Identify which cell holds the provided text, then report its [x, y] central coordinate. 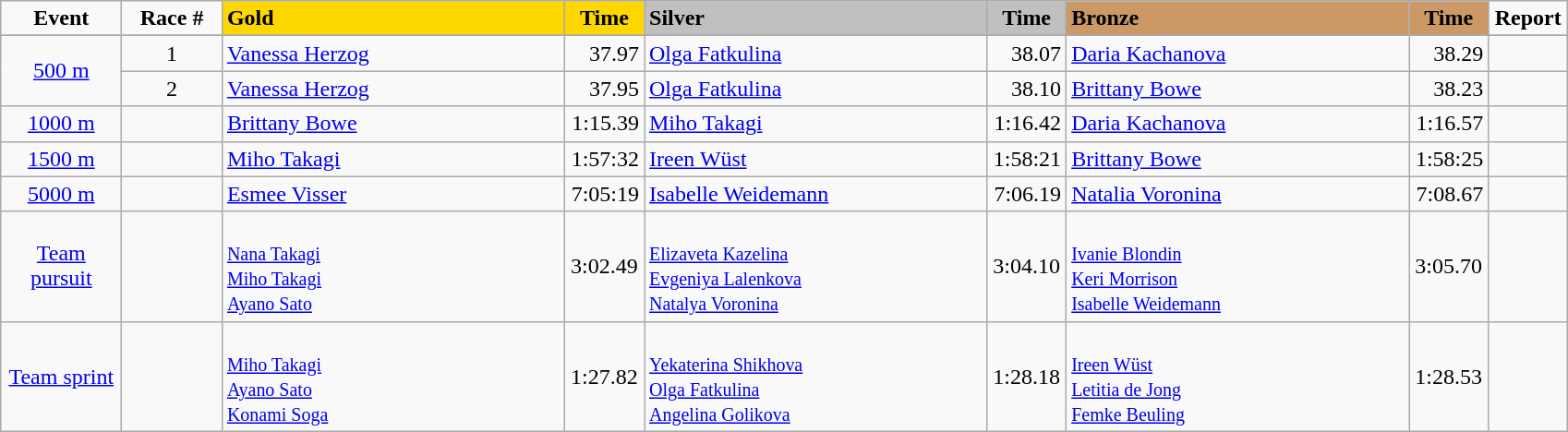
2 [172, 89]
1:16.57 [1449, 124]
1:57:32 [604, 159]
Miho TakagiAyano SatoKonami Soga [393, 377]
38.10 [1027, 89]
7:06.19 [1027, 194]
Ivanie BlondinKeri MorrisonIsabelle Weidemann [1237, 266]
3:02.49 [604, 266]
37.95 [604, 89]
Race # [172, 18]
Elizaveta KazelinaEvgeniya LalenkovaNatalya Voronina [816, 266]
Bronze [1237, 18]
500 m [61, 71]
Ireen Wüst [816, 159]
Team pursuit [61, 266]
38.29 [1449, 54]
1:27.82 [604, 377]
1:28.53 [1449, 377]
Team sprint [61, 377]
37.97 [604, 54]
Yekaterina ShikhovaOlga FatkulinaAngelina Golikova [816, 377]
Natalia Voronina [1237, 194]
Event [61, 18]
5000 m [61, 194]
Nana TakagiMiho TakagiAyano Sato [393, 266]
Isabelle Weidemann [816, 194]
1:58:25 [1449, 159]
1 [172, 54]
1500 m [61, 159]
1:58:21 [1027, 159]
Report [1528, 18]
Ireen WüstLetitia de JongFemke Beuling [1237, 377]
Silver [816, 18]
3:05.70 [1449, 266]
3:04.10 [1027, 266]
1000 m [61, 124]
38.07 [1027, 54]
1:16.42 [1027, 124]
7:05:19 [604, 194]
38.23 [1449, 89]
7:08.67 [1449, 194]
1:28.18 [1027, 377]
Esmee Visser [393, 194]
1:15.39 [604, 124]
Gold [393, 18]
